Return [x, y] of the center of cell containing provided text 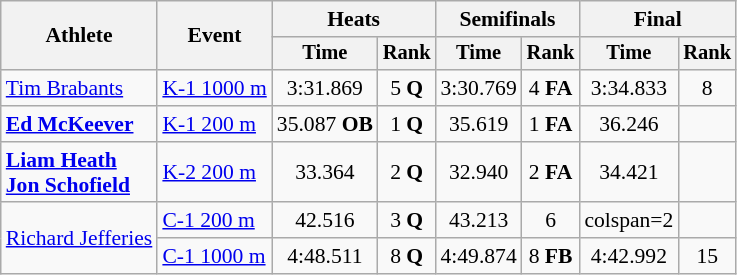
4:42.992 [628, 256]
35.619 [478, 124]
43.213 [478, 221]
C-1 1000 m [214, 256]
33.364 [325, 172]
Athlete [80, 36]
Event [214, 36]
C-1 200 m [214, 221]
35.087 OB [325, 124]
34.421 [628, 172]
36.246 [628, 124]
Richard Jefferies [80, 238]
4:49.874 [478, 256]
2 FA [551, 172]
Heats [354, 19]
Final [658, 19]
Semifinals [507, 19]
K-2 200 m [214, 172]
K-1 1000 m [214, 88]
3:30.769 [478, 88]
1 Q [407, 124]
15 [707, 256]
6 [551, 221]
3 Q [407, 221]
K-1 200 m [214, 124]
8 Q [407, 256]
5 Q [407, 88]
4 FA [551, 88]
3:34.833 [628, 88]
8 FB [551, 256]
32.940 [478, 172]
3:31.869 [325, 88]
4:48.511 [325, 256]
1 FA [551, 124]
Liam HeathJon Schofield [80, 172]
8 [707, 88]
42.516 [325, 221]
Ed McKeever [80, 124]
2 Q [407, 172]
Tim Brabants [80, 88]
colspan=2 [628, 221]
